Output the (x, y) coordinate of the center of the cell containing the given text.  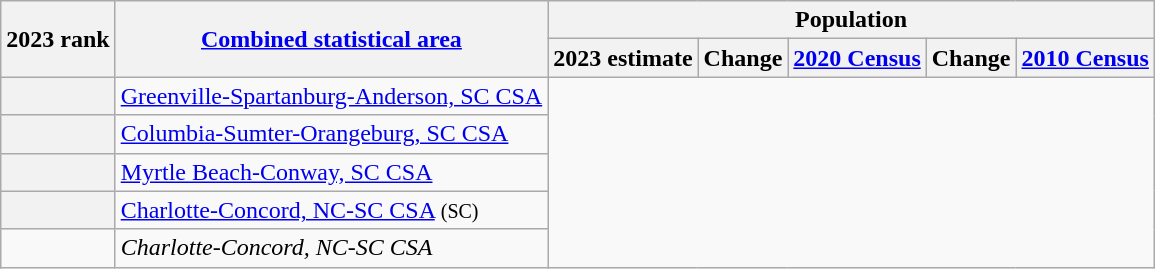
Charlotte-Concord, NC-SC CSA (332, 248)
2010 Census (1085, 58)
2023 estimate (623, 58)
Columbia-Sumter-Orangeburg, SC CSA (332, 134)
Charlotte-Concord, NC-SC CSA (SC) (332, 210)
Myrtle Beach-Conway, SC CSA (332, 172)
Greenville-Spartanburg-Anderson, SC CSA (332, 96)
2023 rank (58, 39)
2020 Census (857, 58)
Combined statistical area (332, 39)
Population (852, 20)
